Find where the given text appears and provide that cell's center as (X, Y) coordinate. 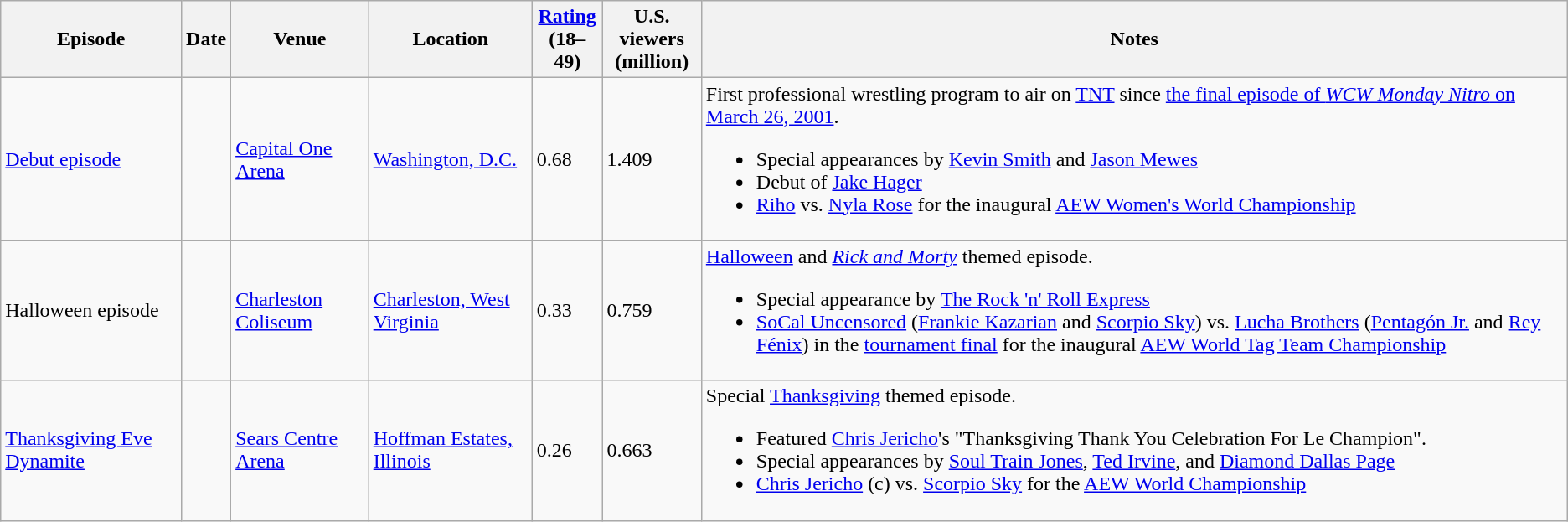
0.759 (652, 310)
Date (206, 39)
Rating(18–49) (567, 39)
Thanksgiving Eve Dynamite (91, 451)
0.68 (567, 159)
Sears Centre Arena (300, 451)
Washington, D.C. (451, 159)
Capital One Arena (300, 159)
0.33 (567, 310)
Charleston, West Virginia (451, 310)
Halloween episode (91, 310)
Notes (1134, 39)
Venue (300, 39)
U.S. viewers(million) (652, 39)
Debut episode (91, 159)
Location (451, 39)
1.409 (652, 159)
0.26 (567, 451)
Episode (91, 39)
Charleston Coliseum (300, 310)
Hoffman Estates, Illinois (451, 451)
0.663 (652, 451)
